Return the (x, y) coordinate for the center point of the cell that contains the specified text.  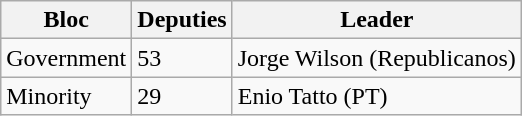
Jorge Wilson (Republicanos) (376, 58)
53 (182, 58)
Deputies (182, 20)
29 (182, 96)
Minority (66, 96)
Government (66, 58)
Leader (376, 20)
Bloc (66, 20)
Enio Tatto (PT) (376, 96)
